Scan for the cell matching the given text and deliver its (x, y) coordinate at center. 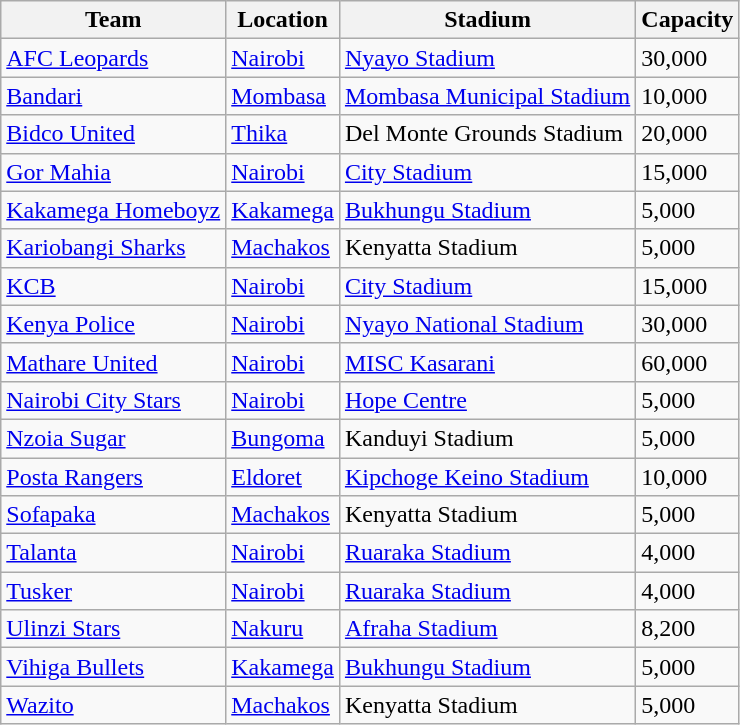
Hope Centre (487, 400)
Sofapaka (114, 515)
Tusker (114, 591)
Ulinzi Stars (114, 629)
Afraha Stadium (487, 629)
AFC Leopards (114, 58)
Kipchoge Keino Stadium (487, 477)
Bandari (114, 96)
Nairobi City Stars (114, 400)
Del Monte Grounds Stadium (487, 134)
Kenya Police (114, 324)
Bungoma (283, 438)
KCB (114, 286)
Bidco United (114, 134)
MISC Kasarani (487, 362)
Wazito (114, 705)
Nakuru (283, 629)
Eldoret (283, 477)
Kanduyi Stadium (487, 438)
Team (114, 20)
Posta Rangers (114, 477)
Nzoia Sugar (114, 438)
60,000 (688, 362)
Thika (283, 134)
Mathare United (114, 362)
8,200 (688, 629)
Gor Mahia (114, 172)
Stadium (487, 20)
Capacity (688, 20)
Location (283, 20)
Kakamega Homeboyz (114, 210)
Talanta (114, 553)
Vihiga Bullets (114, 667)
Mombasa Municipal Stadium (487, 96)
Nyayo Stadium (487, 58)
Mombasa (283, 96)
Kariobangi Sharks (114, 248)
Nyayo National Stadium (487, 324)
20,000 (688, 134)
